Pinpoint the cell where the given text exists, returning its [x, y] midpoint coordinate. 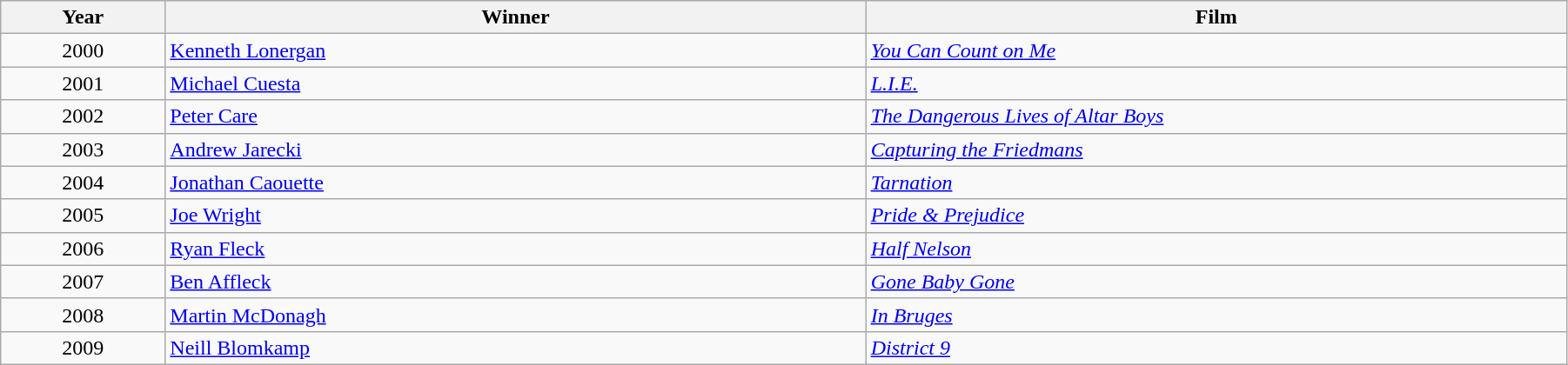
Ryan Fleck [515, 249]
Kenneth Lonergan [515, 50]
Pride & Prejudice [1216, 216]
2007 [84, 282]
2004 [84, 182]
2008 [84, 315]
2002 [84, 116]
Michael Cuesta [515, 83]
Martin McDonagh [515, 315]
Jonathan Caouette [515, 182]
Gone Baby Gone [1216, 282]
L.I.E. [1216, 83]
Joe Wright [515, 216]
Year [84, 17]
2000 [84, 50]
Ben Affleck [515, 282]
Tarnation [1216, 182]
District 9 [1216, 348]
2005 [84, 216]
You Can Count on Me [1216, 50]
2006 [84, 249]
Peter Care [515, 116]
2003 [84, 149]
Neill Blomkamp [515, 348]
In Bruges [1216, 315]
Winner [515, 17]
Film [1216, 17]
2001 [84, 83]
2009 [84, 348]
The Dangerous Lives of Altar Boys [1216, 116]
Andrew Jarecki [515, 149]
Capturing the Friedmans [1216, 149]
Half Nelson [1216, 249]
